Return the [X, Y] coordinate for the center point of the cell that contains the specified text.  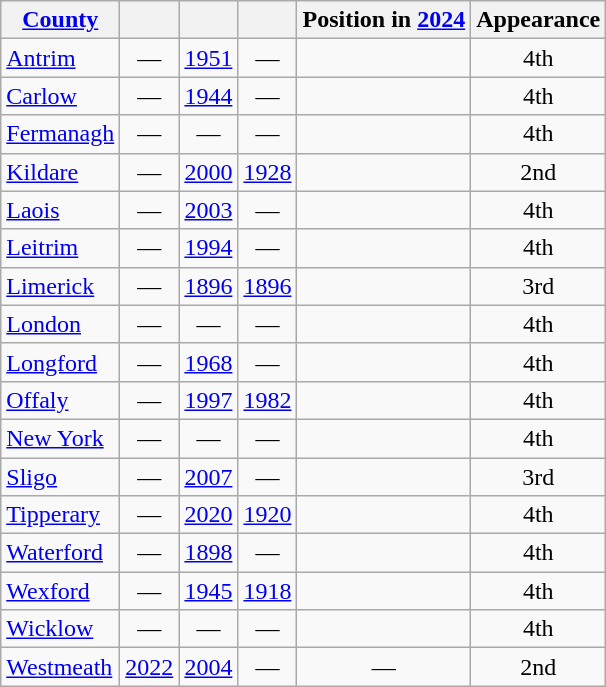
Offaly [60, 400]
Longford [60, 362]
Wexford [60, 591]
2007 [208, 477]
New York [60, 438]
1951 [208, 58]
Waterford [60, 553]
1928 [268, 172]
Wicklow [60, 629]
Kildare [60, 172]
2000 [208, 172]
2022 [150, 667]
1944 [208, 96]
Sligo [60, 477]
1898 [208, 553]
Antrim [60, 58]
2004 [208, 667]
1918 [268, 591]
Westmeath [60, 667]
2003 [208, 210]
Laois [60, 210]
1997 [208, 400]
Leitrim [60, 248]
1982 [268, 400]
Position in 2024 [384, 20]
Fermanagh [60, 134]
London [60, 324]
Limerick [60, 286]
1920 [268, 515]
County [60, 20]
Appearance [538, 20]
1945 [208, 591]
Carlow [60, 96]
2020 [208, 515]
Tipperary [60, 515]
1968 [208, 362]
1994 [208, 248]
